Provide the (x, y) coordinate of the cell's center where the given text is located.  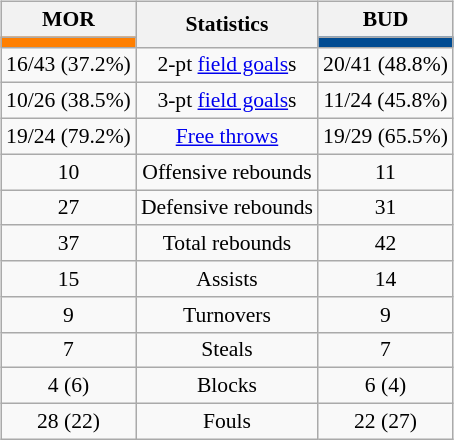
10 (68, 172)
Turnovers (227, 314)
42 (386, 243)
2-pt field goalss (227, 65)
Statistics (227, 24)
19/24 (79.2%) (68, 136)
15 (68, 279)
Fouls (227, 421)
Blocks (227, 386)
Total rebounds (227, 243)
14 (386, 279)
Free throws (227, 136)
11 (386, 172)
31 (386, 208)
Defensive rebounds (227, 208)
10/26 (38.5%) (68, 101)
Assists (227, 279)
4 (6) (68, 386)
19/29 (65.5%) (386, 136)
Offensive rebounds (227, 172)
22 (27) (386, 421)
20/41 (48.8%) (386, 65)
27 (68, 208)
37 (68, 243)
MOR (68, 19)
6 (4) (386, 386)
BUD (386, 19)
28 (22) (68, 421)
Steals (227, 350)
16/43 (37.2%) (68, 65)
3-pt field goalss (227, 101)
11/24 (45.8%) (386, 101)
